Search for the cell housing the specified text and yield its (x, y) center coordinate. 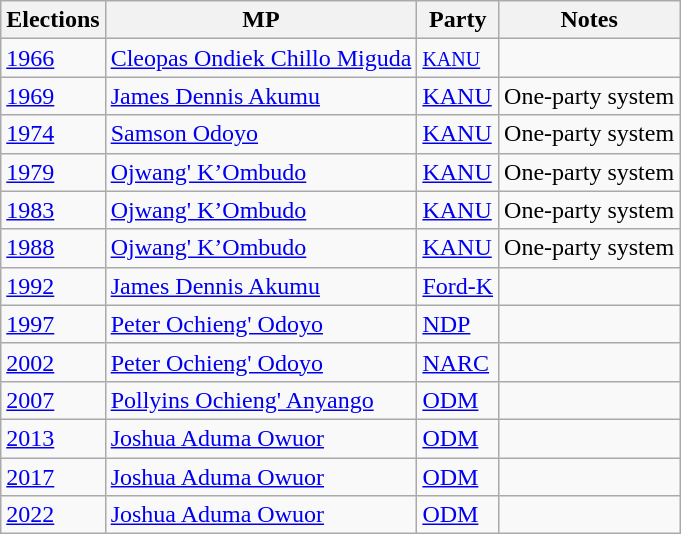
2017 (53, 477)
2022 (53, 515)
1988 (53, 248)
NARC (458, 362)
Pollyins Ochieng' Anyango (261, 400)
1992 (53, 286)
Cleopas Ondiek Chillo Miguda (261, 58)
1969 (53, 96)
Party (458, 20)
2013 (53, 438)
2007 (53, 400)
Notes (590, 20)
Ford-K (458, 286)
MP (261, 20)
1966 (53, 58)
1974 (53, 134)
Samson Odoyo (261, 134)
1997 (53, 324)
2002 (53, 362)
Elections (53, 20)
NDP (458, 324)
1983 (53, 210)
1979 (53, 172)
